Find where the given text appears and provide that cell's center as [X, Y] coordinate. 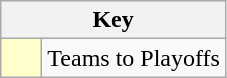
Teams to Playoffs [134, 58]
Key [114, 20]
